Return [x, y] of the center of cell containing provided text 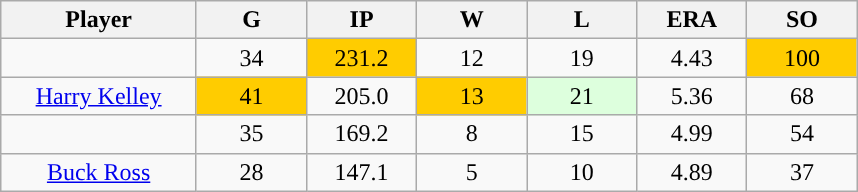
10 [582, 172]
54 [802, 134]
Harry Kelley [99, 96]
Player [99, 20]
205.0 [362, 96]
35 [251, 134]
15 [582, 134]
147.1 [362, 172]
W [472, 20]
Buck Ross [99, 172]
21 [582, 96]
13 [472, 96]
28 [251, 172]
231.2 [362, 58]
5.36 [692, 96]
68 [802, 96]
100 [802, 58]
5 [472, 172]
169.2 [362, 134]
4.89 [692, 172]
19 [582, 58]
8 [472, 134]
SO [802, 20]
37 [802, 172]
4.99 [692, 134]
IP [362, 20]
L [582, 20]
12 [472, 58]
G [251, 20]
34 [251, 58]
4.43 [692, 58]
41 [251, 96]
ERA [692, 20]
